Return (x, y) of the center of cell containing provided text 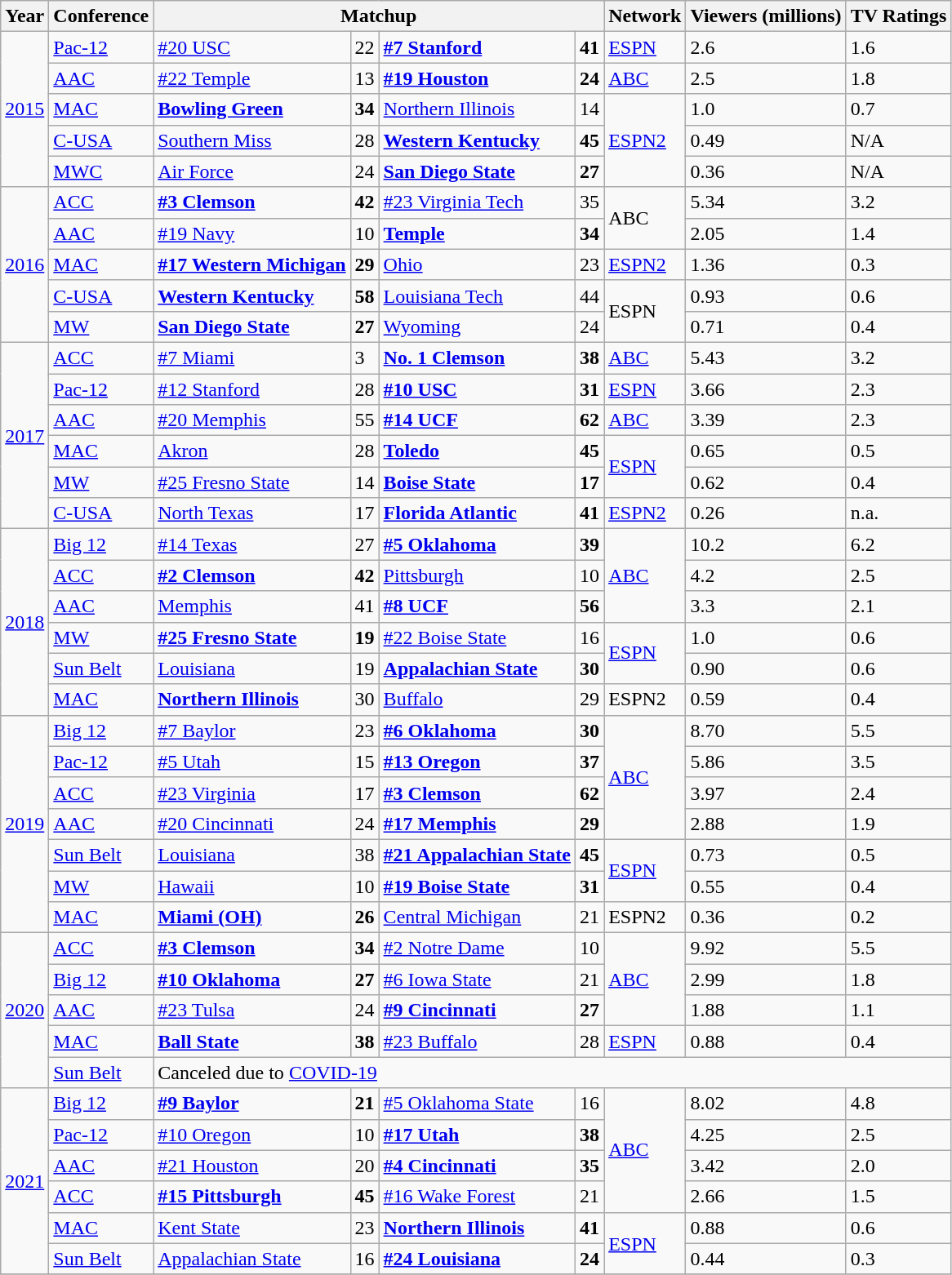
2.88 (766, 824)
#20 USC (251, 47)
Year (24, 16)
5.43 (766, 358)
#6 Iowa State (477, 980)
3.5 (898, 762)
#20 Cincinnati (251, 824)
58 (364, 295)
Ohio (477, 264)
0.26 (766, 513)
#17 Memphis (477, 824)
North Texas (251, 513)
Canceled due to COVID-19 (552, 1073)
#14 Texas (251, 544)
20 (364, 1166)
2.99 (766, 980)
8.02 (766, 1104)
22 (364, 47)
#7 Baylor (251, 731)
2015 (24, 109)
56 (589, 606)
#9 Baylor (251, 1104)
44 (589, 295)
#8 UCF (477, 606)
2017 (24, 435)
#20 Memphis (251, 420)
#22 Boise State (477, 637)
#23 Buffalo (477, 1042)
#23 Virginia Tech (477, 202)
Network (645, 16)
0.93 (766, 295)
0.65 (766, 451)
#10 Oregon (251, 1135)
3.42 (766, 1166)
2.1 (898, 606)
No. 1 Clemson (477, 358)
0.71 (766, 327)
Temple (477, 233)
#15 Pittsburgh (251, 1197)
55 (364, 420)
Hawaii (251, 886)
2021 (24, 1181)
2016 (24, 264)
1.36 (766, 264)
Memphis (251, 606)
5.86 (766, 762)
Matchup (379, 16)
1.5 (898, 1197)
Southern Miss (251, 140)
Boise State (477, 482)
10.2 (766, 544)
37 (589, 762)
Kent State (251, 1228)
1.4 (898, 233)
9.92 (766, 948)
0.73 (766, 855)
0.2 (898, 917)
#19 Houston (477, 78)
#4 Cincinnati (477, 1166)
Toledo (477, 451)
0.59 (766, 700)
3.3 (766, 606)
#23 Virginia (251, 793)
1.1 (898, 1011)
1.6 (898, 47)
#7 Miami (251, 358)
#12 Stanford (251, 389)
6.2 (898, 544)
#19 Boise State (477, 886)
#22 Temple (251, 78)
2.4 (898, 793)
#24 Louisiana (477, 1259)
1.88 (766, 1011)
#5 Oklahoma (477, 544)
MWC (101, 171)
Florida Atlantic (477, 513)
0.49 (766, 140)
0.44 (766, 1259)
#5 Utah (251, 762)
#10 USC (477, 389)
Ball State (251, 1042)
Viewers (millions) (766, 16)
2.6 (766, 47)
4.8 (898, 1104)
#16 Wake Forest (477, 1197)
Conference (101, 16)
4.2 (766, 575)
1.9 (898, 824)
#10 Oklahoma (251, 980)
2.05 (766, 233)
2.0 (898, 1166)
#2 Clemson (251, 575)
#21 Houston (251, 1166)
Akron (251, 451)
0.7 (898, 109)
3.97 (766, 793)
#21 Appalachian State (477, 855)
Bowling Green (251, 109)
#19 Navy (251, 233)
#23 Tulsa (251, 1011)
Louisiana Tech (477, 295)
Wyoming (477, 327)
Air Force (251, 171)
2018 (24, 622)
TV Ratings (898, 16)
Buffalo (477, 700)
#14 UCF (477, 420)
4.25 (766, 1135)
n.a. (898, 513)
13 (364, 78)
26 (364, 917)
#13 Oregon (477, 762)
2020 (24, 1011)
3.66 (766, 389)
15 (364, 762)
Pittsburgh (477, 575)
0.90 (766, 669)
0.55 (766, 886)
5.34 (766, 202)
Central Michigan (477, 917)
#5 Oklahoma State (477, 1104)
#17 Western Michigan (251, 264)
3.39 (766, 420)
2.66 (766, 1197)
#6 Oklahoma (477, 731)
3 (364, 358)
#7 Stanford (477, 47)
Miami (OH) (251, 917)
0.62 (766, 482)
#9 Cincinnati (477, 1011)
8.70 (766, 731)
#17 Utah (477, 1135)
#2 Notre Dame (477, 948)
39 (589, 544)
2019 (24, 824)
